Scan for the cell matching the given text and deliver its [x, y] coordinate at center. 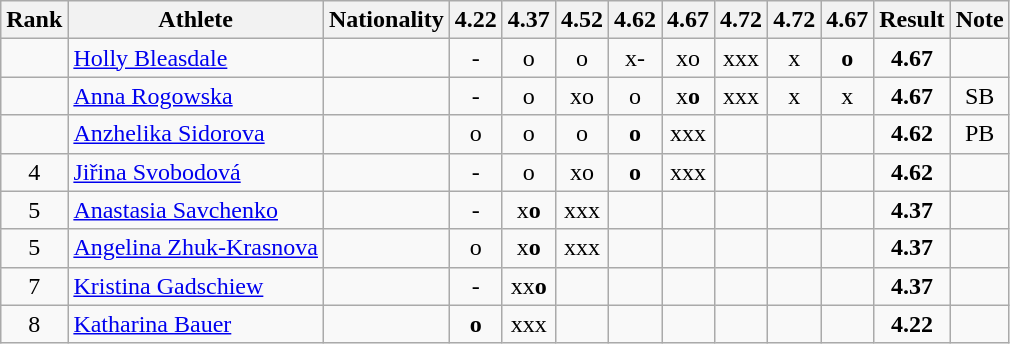
4 [34, 172]
Rank [34, 20]
Result [912, 20]
PB [980, 134]
8 [34, 324]
xxo [528, 286]
Kristina Gadschiew [196, 286]
Note [980, 20]
4.52 [582, 20]
Anna Rogowska [196, 96]
Anastasia Savchenko [196, 210]
SB [980, 96]
Anzhelika Sidorova [196, 134]
Angelina Zhuk-Krasnova [196, 248]
Nationality [387, 20]
Athlete [196, 20]
x- [634, 58]
Holly Bleasdale [196, 58]
7 [34, 286]
Jiřina Svobodová [196, 172]
Katharina Bauer [196, 324]
